Return [X, Y] of the center of cell containing provided text 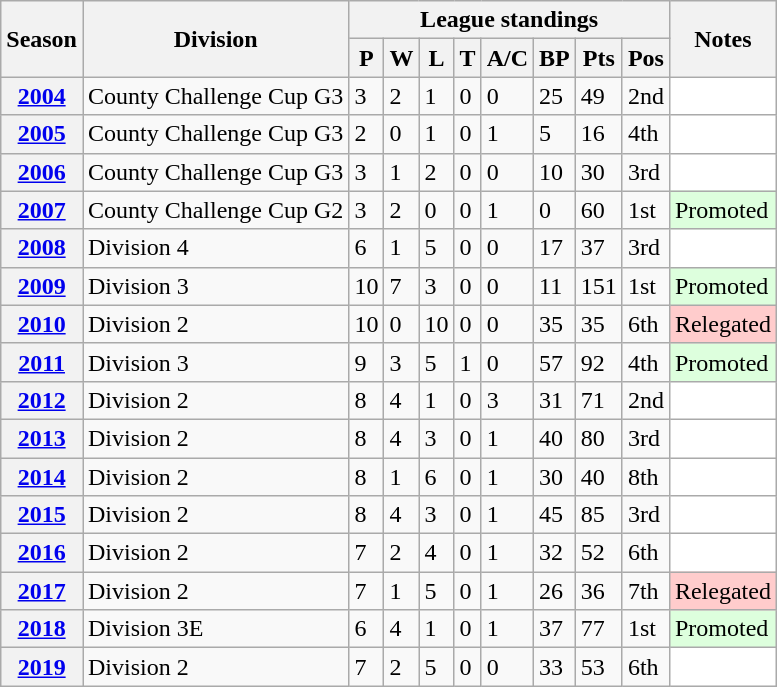
36 [598, 591]
2006 [42, 172]
7th [646, 591]
A/C [507, 58]
60 [598, 210]
Season [42, 39]
2009 [42, 286]
2005 [42, 134]
2014 [42, 477]
Division 4 [215, 248]
49 [598, 96]
League standings [510, 20]
71 [598, 400]
33 [555, 667]
11 [555, 286]
8th [646, 477]
26 [555, 591]
2004 [42, 96]
17 [555, 248]
53 [598, 667]
2011 [42, 362]
2012 [42, 400]
W [402, 58]
52 [598, 553]
16 [598, 134]
L [436, 58]
2007 [42, 210]
2015 [42, 515]
77 [598, 629]
Notes [722, 39]
Pts [598, 58]
2013 [42, 438]
45 [555, 515]
151 [598, 286]
Division 3E [215, 629]
Division [215, 39]
25 [555, 96]
T [468, 58]
2019 [42, 667]
85 [598, 515]
57 [555, 362]
80 [598, 438]
BP [555, 58]
2018 [42, 629]
92 [598, 362]
2016 [42, 553]
County Challenge Cup G2 [215, 210]
31 [555, 400]
2010 [42, 324]
Pos [646, 58]
9 [366, 362]
P [366, 58]
2017 [42, 591]
2008 [42, 248]
32 [555, 553]
